Output the [x, y] coordinate of the center of the cell containing the given text.  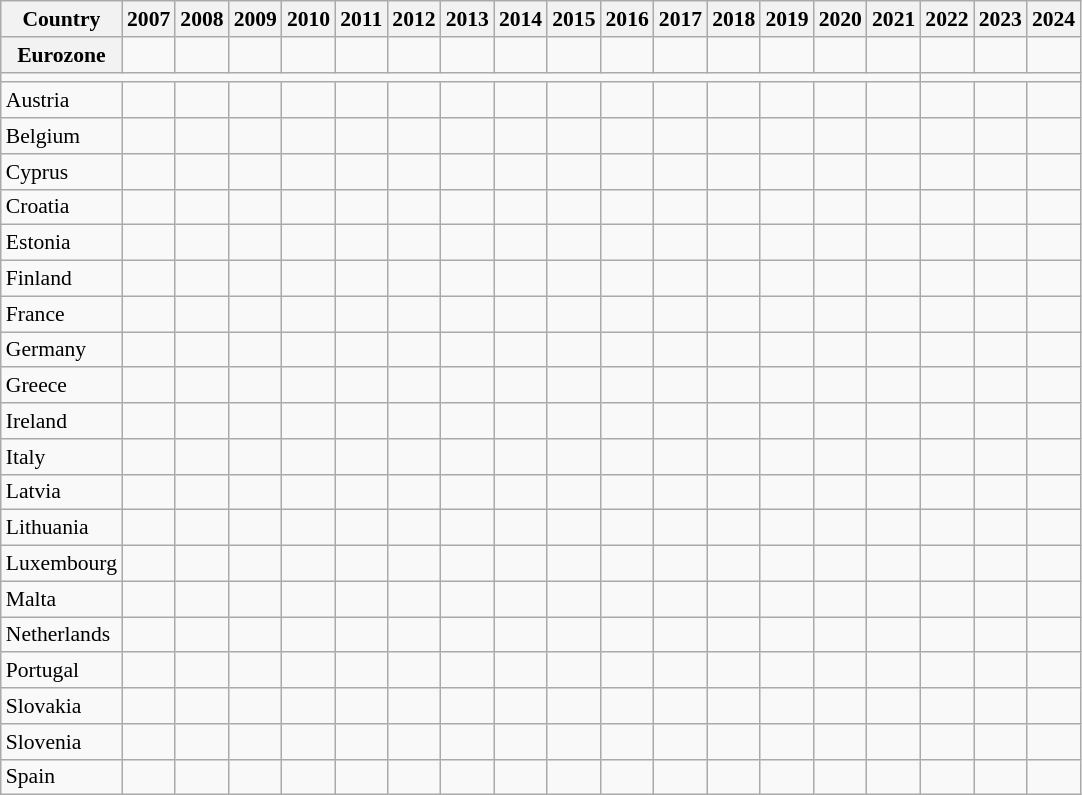
2015 [574, 19]
2017 [680, 19]
Italy [62, 457]
2022 [946, 19]
2018 [734, 19]
Slovakia [62, 706]
Portugal [62, 671]
Greece [62, 386]
Croatia [62, 207]
Netherlands [62, 635]
2013 [468, 19]
2008 [202, 19]
2016 [626, 19]
2007 [148, 19]
Germany [62, 350]
Cyprus [62, 172]
Lithuania [62, 528]
Slovenia [62, 742]
2023 [1000, 19]
2012 [414, 19]
2020 [840, 19]
2019 [786, 19]
Ireland [62, 421]
France [62, 314]
Country [62, 19]
Estonia [62, 243]
Luxembourg [62, 564]
Latvia [62, 492]
2010 [308, 19]
Eurozone [62, 55]
Austria [62, 101]
Belgium [62, 136]
2021 [894, 19]
2009 [256, 19]
2011 [361, 19]
2024 [1054, 19]
Spain [62, 777]
Malta [62, 599]
2014 [520, 19]
Finland [62, 279]
